Scan for the cell matching the given text and deliver its [x, y] coordinate at center. 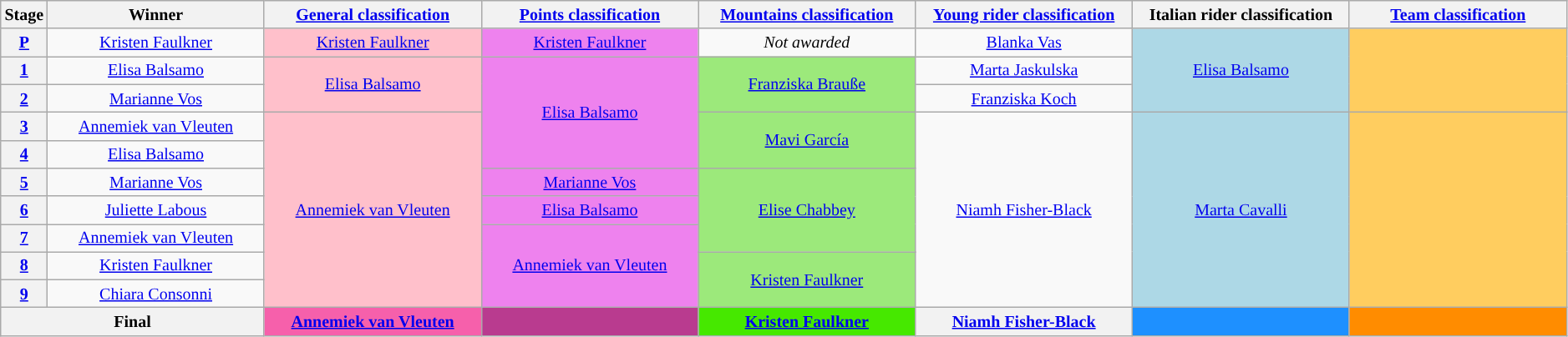
Team classification [1458, 15]
General classification [373, 15]
Mountains classification [807, 15]
Chiara Consonni [155, 294]
Juliette Labous [155, 210]
Not awarded [807, 43]
Italian rider classification [1241, 15]
1 [24, 70]
2 [24, 98]
P [24, 43]
Young rider classification [1024, 15]
6 [24, 210]
Franziska Koch [1024, 98]
Marta Cavalli [1241, 210]
3 [24, 127]
Mavi García [807, 140]
7 [24, 239]
Stage [24, 15]
Winner [155, 15]
Elise Chabbey [807, 210]
Points classification [590, 15]
Final [132, 322]
4 [24, 153]
Franziska Brauße [807, 85]
8 [24, 265]
Blanka Vas [1024, 43]
5 [24, 182]
Marta Jaskulska [1024, 70]
9 [24, 294]
